Extract the [X, Y] coordinate from the center of the cell holding the provided text.  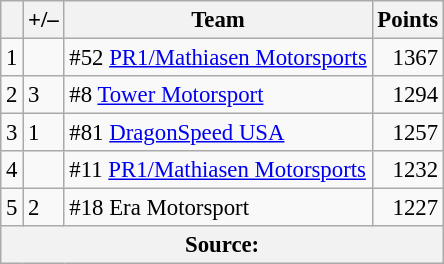
Source: [222, 245]
1367 [408, 58]
#18 Era Motorsport [218, 208]
5 [12, 208]
+/– [44, 20]
4 [12, 170]
#81 DragonSpeed USA [218, 133]
#8 Tower Motorsport [218, 95]
1227 [408, 208]
Points [408, 20]
Team [218, 20]
#52 PR1/Mathiasen Motorsports [218, 58]
#11 PR1/Mathiasen Motorsports [218, 170]
1257 [408, 133]
1232 [408, 170]
1294 [408, 95]
